Determine the [X, Y] coordinate at the center of the cell enclosing the given text.  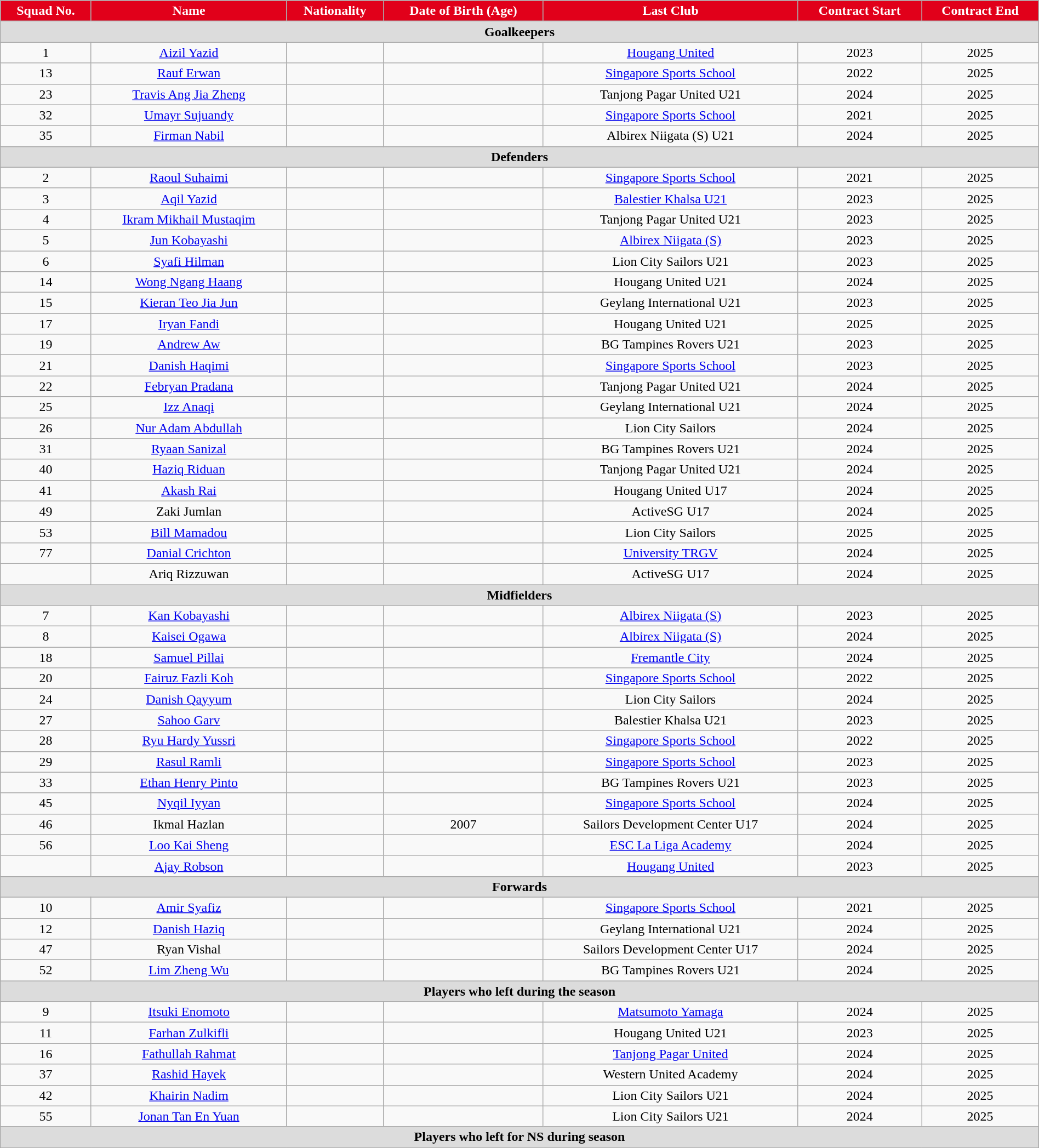
53 [46, 532]
37 [46, 1075]
Name [189, 11]
22 [46, 386]
Umayr Sujuandy [189, 115]
Contract Start [860, 11]
6 [46, 261]
9 [46, 1012]
Goalkeepers [519, 32]
16 [46, 1054]
Kaisei Ogawa [189, 637]
10 [46, 907]
47 [46, 950]
Ikmal Hazlan [189, 824]
41 [46, 490]
Itsuki Enomoto [189, 1012]
13 [46, 73]
Sahoo Garv [189, 720]
24 [46, 699]
Players who left for NS during season [519, 1137]
Ariq Rizzuwan [189, 574]
19 [46, 345]
Ethan Henry Pinto [189, 783]
Ikram Mikhail Mustaqim [189, 219]
3 [46, 198]
Zaki Jumlan [189, 511]
Syafi Hilman [189, 261]
Lim Zheng Wu [189, 970]
Danish Qayyum [189, 699]
Date of Birth (Age) [464, 11]
33 [46, 783]
Aizil Yazid [189, 53]
Ryan Vishal [189, 950]
12 [46, 929]
25 [46, 407]
ESC La Liga Academy [670, 845]
Ryu Hardy Yussri [189, 741]
23 [46, 94]
46 [46, 824]
7 [46, 616]
Defenders [519, 157]
21 [46, 365]
40 [46, 470]
Jun Kobayashi [189, 240]
Kan Kobayashi [189, 616]
77 [46, 553]
1 [46, 53]
Last Club [670, 11]
11 [46, 1033]
31 [46, 449]
Contract End [980, 11]
Nyqil Iyyan [189, 803]
University TRGV [670, 553]
Loo Kai Sheng [189, 845]
8 [46, 637]
Firman Nabil [189, 136]
Albirex Niigata (S) U21 [670, 136]
Febryan Pradana [189, 386]
35 [46, 136]
Amir Syafiz [189, 907]
27 [46, 720]
Akash Rai [189, 490]
Andrew Aw [189, 345]
Danish Haziq [189, 929]
Rashid Hayek [189, 1075]
49 [46, 511]
4 [46, 219]
20 [46, 678]
Rasul Ramli [189, 762]
15 [46, 303]
Khairin Nadim [189, 1095]
Tanjong Pagar United [670, 1054]
Fremantle City [670, 658]
Iryan Fandi [189, 324]
26 [46, 428]
Hougang United U17 [670, 490]
Midfielders [519, 595]
Ajay Robson [189, 866]
Aqil Yazid [189, 198]
Izz Anaqi [189, 407]
Samuel Pillai [189, 658]
29 [46, 762]
Nationality [335, 11]
Matsumoto Yamaga [670, 1012]
18 [46, 658]
Raoul Suhaimi [189, 178]
2007 [464, 824]
Western United Academy [670, 1075]
Rauf Erwan [189, 73]
2 [46, 178]
17 [46, 324]
14 [46, 282]
42 [46, 1095]
Wong Ngang Haang [189, 282]
Fairuz Fazli Koh [189, 678]
Nur Adam Abdullah [189, 428]
45 [46, 803]
Forwards [519, 887]
Ryaan Sanizal [189, 449]
Kieran Teo Jia Jun [189, 303]
Jonan Tan En Yuan [189, 1116]
Farhan Zulkifli [189, 1033]
Players who left during the season [519, 991]
Fathullah Rahmat [189, 1054]
Travis Ang Jia Zheng [189, 94]
55 [46, 1116]
Haziq Riduan [189, 470]
Squad No. [46, 11]
5 [46, 240]
52 [46, 970]
56 [46, 845]
Danish Haqimi [189, 365]
32 [46, 115]
Bill Mamadou [189, 532]
Danial Crichton [189, 553]
28 [46, 741]
